Return the (X, Y) coordinate for the center point of the cell that contains the specified text.  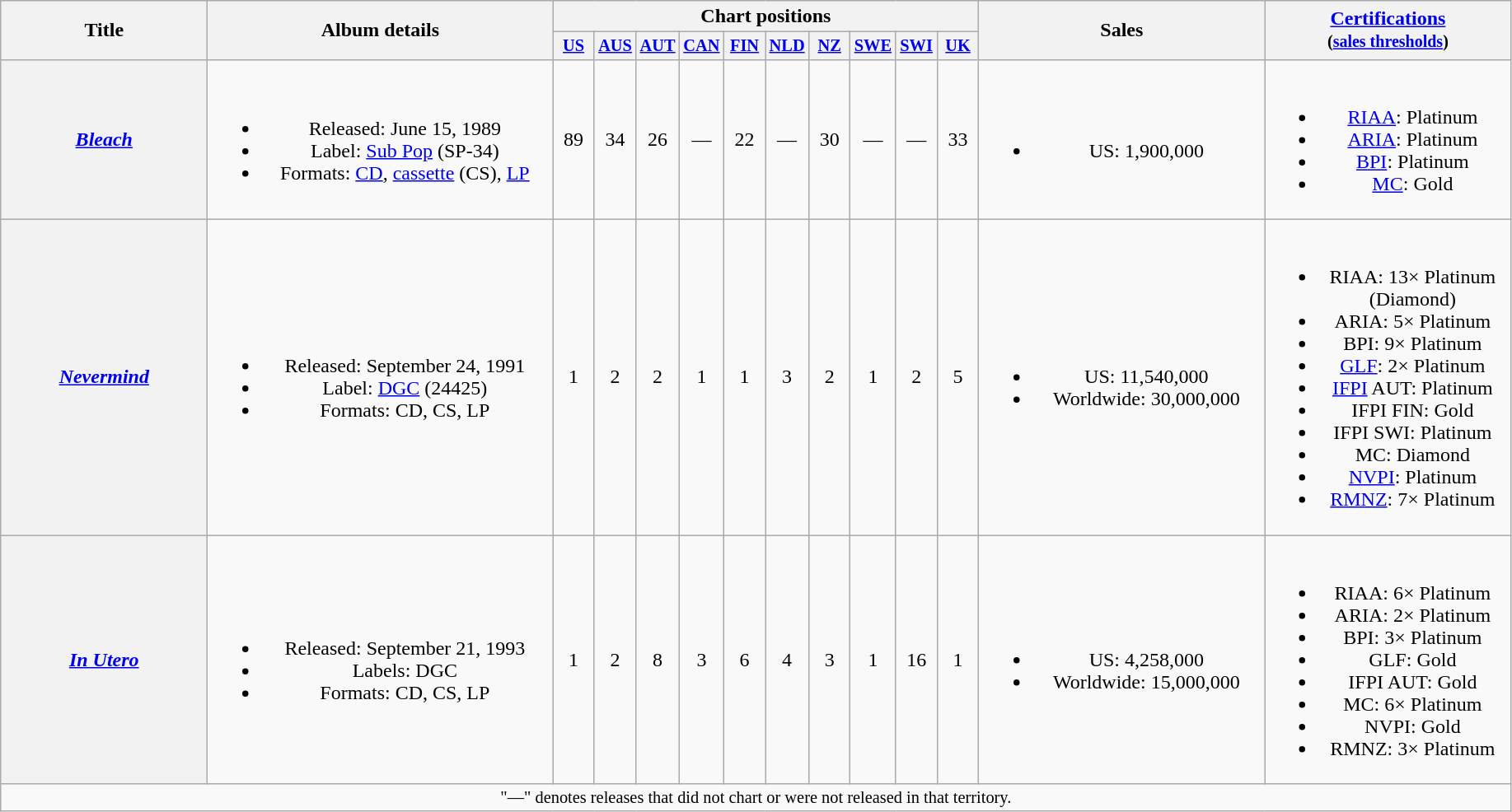
In Utero (104, 660)
CAN (701, 46)
Released: June 15, 1989Label: Sub Pop (SP-34)Formats: CD, cassette (CS), LP (381, 139)
US: 11,540,000Worldwide: 30,000,000 (1122, 377)
NLD (788, 46)
8 (658, 660)
4 (788, 660)
US: 1,900,000 (1122, 139)
Sales (1122, 30)
FIN (744, 46)
"—" denotes releases that did not chart or were not released in that territory. (756, 798)
22 (744, 139)
Bleach (104, 139)
US (573, 46)
Album details (381, 30)
AUS (615, 46)
30 (829, 139)
UK (957, 46)
16 (916, 660)
NZ (829, 46)
34 (615, 139)
26 (658, 139)
Chart positions (766, 16)
RIAA: PlatinumARIA: PlatinumBPI: PlatinumMC: Gold (1388, 139)
US: 4,258,000Worldwide: 15,000,000 (1122, 660)
Nevermind (104, 377)
RIAA: 6× PlatinumARIA: 2× PlatinumBPI: 3× PlatinumGLF: GoldIFPI AUT: GoldMC: 6× PlatinumNVPI: GoldRMNZ: 3× Platinum (1388, 660)
Released: September 24, 1991Label: DGC (24425)Formats: CD, CS, LP (381, 377)
89 (573, 139)
AUT (658, 46)
SWI (916, 46)
6 (744, 660)
Title (104, 30)
SWE (873, 46)
Certifications(sales thresholds) (1388, 30)
33 (957, 139)
Released: September 21, 1993Labels: DGCFormats: CD, CS, LP (381, 660)
5 (957, 377)
